Search for the cell housing the specified text and yield its (x, y) center coordinate. 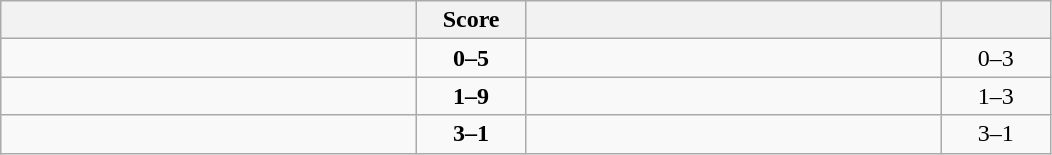
0–3 (996, 58)
1–3 (996, 96)
Score (472, 20)
0–5 (472, 58)
1–9 (472, 96)
